Output the (x, y) coordinate of the center of the cell containing the given text.  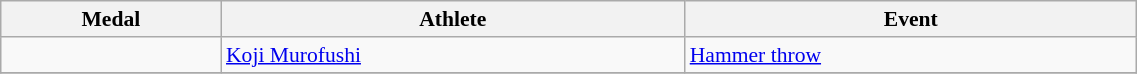
Event (911, 19)
Hammer throw (911, 55)
Athlete (453, 19)
Koji Murofushi (453, 55)
Medal (111, 19)
